Determine the (X, Y) coordinate at the center of the cell enclosing the given text.  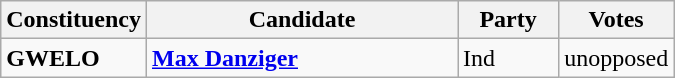
unopposed (616, 58)
Party (508, 20)
Votes (616, 20)
Constituency (74, 20)
Candidate (302, 20)
GWELO (74, 58)
Max Danziger (302, 58)
Ind (508, 58)
